For the text-containing cell, return its midpoint in (X, Y) coordinate format. 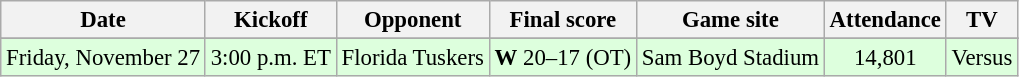
Game site (731, 20)
Attendance (885, 20)
Friday, November 27 (104, 58)
Sam Boyd Stadium (731, 58)
Final score (562, 20)
Florida Tuskers (412, 58)
Versus (982, 58)
14,801 (885, 58)
Opponent (412, 20)
W 20–17 (OT) (562, 58)
3:00 p.m. ET (270, 58)
TV (982, 20)
Kickoff (270, 20)
Date (104, 20)
